Capture the cell that displays the provided text and extract its [x, y] central coordinate. 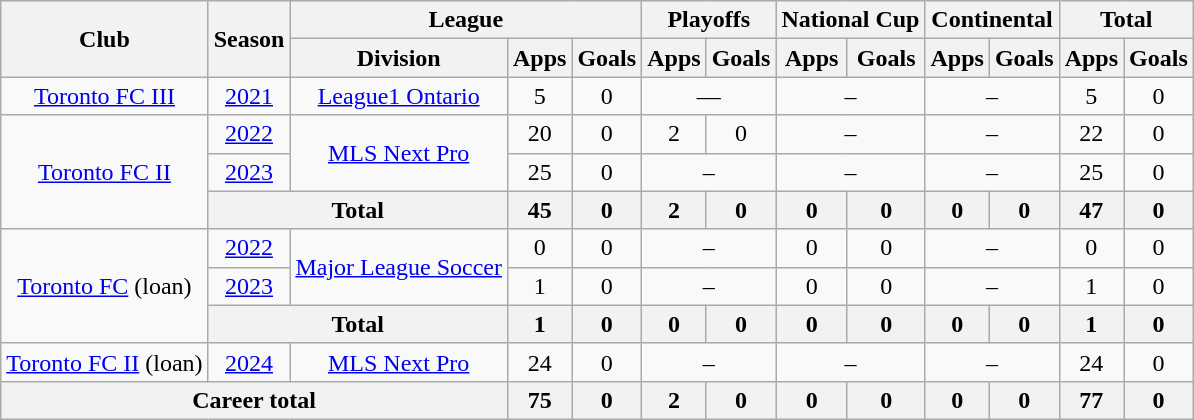
League [466, 20]
20 [539, 134]
2021 [249, 96]
— [709, 96]
45 [539, 210]
Major League Soccer [399, 267]
Toronto FC (loan) [104, 286]
Season [249, 39]
League1 Ontario [399, 96]
2024 [249, 362]
Career total [254, 400]
Continental [992, 20]
47 [1091, 210]
Playoffs [709, 20]
77 [1091, 400]
Division [399, 58]
75 [539, 400]
National Cup [850, 20]
Club [104, 39]
22 [1091, 134]
Toronto FC III [104, 96]
Toronto FC II [104, 172]
Toronto FC II (loan) [104, 362]
